From the cell containing the given text, extract its center point as (X, Y) coordinate. 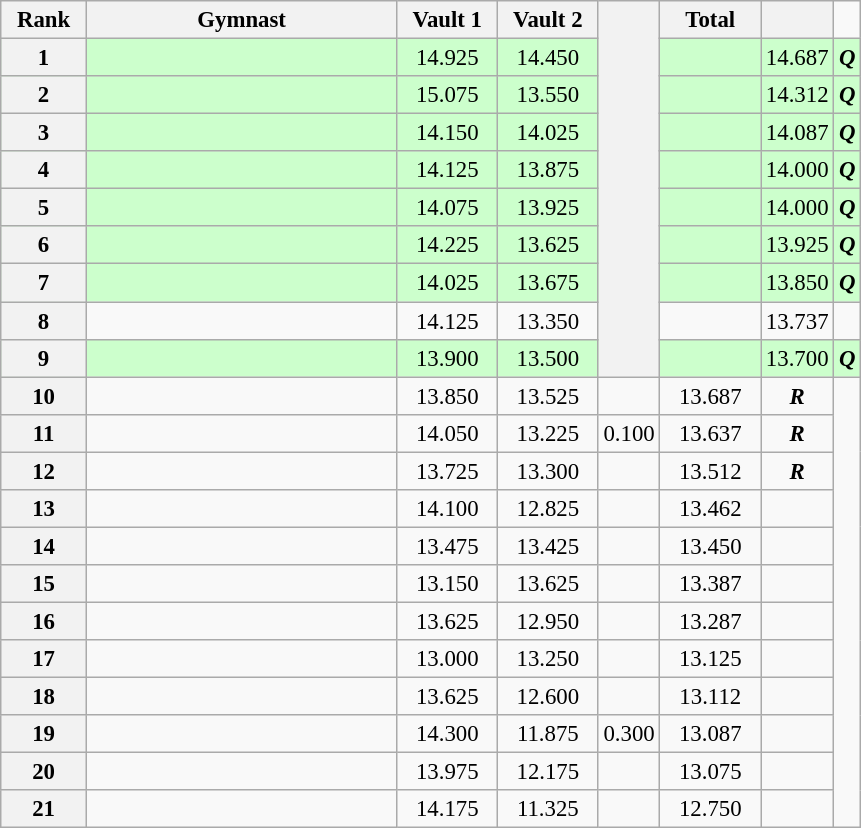
13.637 (710, 433)
14.075 (448, 208)
14 (44, 546)
12.175 (548, 772)
4 (44, 170)
3 (44, 133)
21 (44, 809)
2 (44, 95)
15.075 (448, 95)
8 (44, 321)
14.925 (448, 58)
11.875 (548, 734)
19 (44, 734)
Vault 2 (548, 20)
14.087 (798, 133)
13.462 (710, 509)
13.525 (548, 396)
13.512 (710, 471)
14.175 (448, 809)
13.900 (448, 358)
9 (44, 358)
6 (44, 245)
13.225 (548, 433)
13.475 (448, 546)
13.687 (710, 396)
17 (44, 659)
12 (44, 471)
20 (44, 772)
13.250 (548, 659)
13.500 (548, 358)
13.300 (548, 471)
1 (44, 58)
14.687 (798, 58)
13.000 (448, 659)
13.737 (798, 321)
Gymnast (242, 20)
13.425 (548, 546)
13.725 (448, 471)
16 (44, 621)
11.325 (548, 809)
5 (44, 208)
12.950 (548, 621)
13.675 (548, 283)
12.750 (710, 809)
11 (44, 433)
14.050 (448, 433)
13 (44, 509)
Vault 1 (448, 20)
15 (44, 584)
13.550 (548, 95)
13.075 (710, 772)
14.312 (798, 95)
Total (710, 20)
Rank (44, 20)
0.300 (629, 734)
14.300 (448, 734)
13.450 (710, 546)
12.825 (548, 509)
14.450 (548, 58)
7 (44, 283)
13.350 (548, 321)
14.100 (448, 509)
12.600 (548, 697)
18 (44, 697)
13.112 (710, 697)
13.125 (710, 659)
14.225 (448, 245)
14.150 (448, 133)
13.287 (710, 621)
13.087 (710, 734)
13.875 (548, 170)
13.150 (448, 584)
10 (44, 396)
0.100 (629, 433)
13.975 (448, 772)
13.700 (798, 358)
13.387 (710, 584)
